Pinpoint the cell where the given text exists, returning its (x, y) midpoint coordinate. 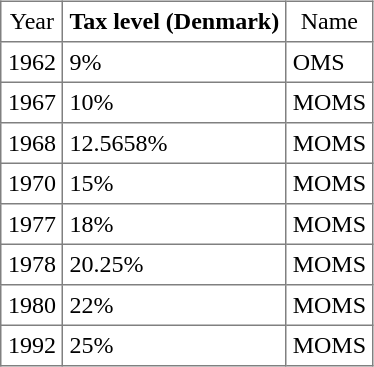
Name (330, 21)
25% (174, 345)
12.5658% (174, 143)
1968 (32, 143)
20.25% (174, 264)
9% (174, 62)
1962 (32, 62)
18% (174, 224)
10% (174, 102)
1992 (32, 345)
1980 (32, 305)
22% (174, 305)
1978 (32, 264)
15% (174, 183)
Year (32, 21)
1977 (32, 224)
1970 (32, 183)
1967 (32, 102)
Tax level (Denmark) (174, 21)
OMS (330, 62)
